Capture the cell that displays the provided text and extract its [x, y] central coordinate. 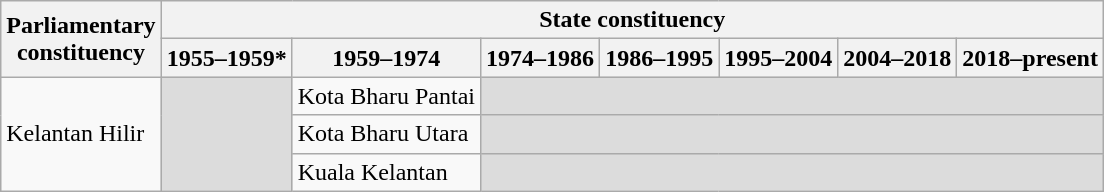
Kota Bharu Utara [386, 134]
1959–1974 [386, 58]
1995–2004 [778, 58]
2018–present [1030, 58]
1955–1959* [226, 58]
Parliamentaryconstituency [81, 39]
1974–1986 [540, 58]
2004–2018 [898, 58]
1986–1995 [660, 58]
Kelantan Hilir [81, 134]
Kuala Kelantan [386, 172]
Kota Bharu Pantai [386, 96]
State constituency [632, 20]
